Locate the cell with the specified text and output its (X, Y) center coordinate. 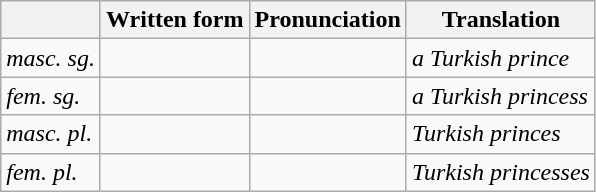
a Turkish prince (500, 58)
Turkish princesses (500, 172)
Written form (174, 20)
masc. pl. (51, 134)
fem. sg. (51, 96)
Pronunciation (328, 20)
a Turkish princess (500, 96)
masc. sg. (51, 58)
fem. pl. (51, 172)
Translation (500, 20)
Turkish princes (500, 134)
